From the cell containing the given text, extract its center point as [X, Y] coordinate. 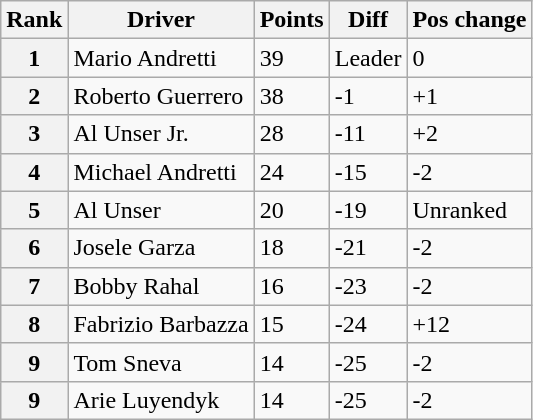
Rank [34, 20]
-19 [368, 210]
Unranked [470, 210]
-1 [368, 96]
Michael Andretti [161, 172]
1 [34, 58]
18 [292, 248]
2 [34, 96]
+2 [470, 134]
16 [292, 286]
Al Unser Jr. [161, 134]
-24 [368, 324]
Roberto Guerrero [161, 96]
Diff [368, 20]
-23 [368, 286]
+1 [470, 96]
Points [292, 20]
39 [292, 58]
Leader [368, 58]
-11 [368, 134]
Tom Sneva [161, 362]
Fabrizio Barbazza [161, 324]
8 [34, 324]
28 [292, 134]
Pos change [470, 20]
Josele Garza [161, 248]
Arie Luyendyk [161, 400]
7 [34, 286]
5 [34, 210]
-15 [368, 172]
6 [34, 248]
20 [292, 210]
38 [292, 96]
4 [34, 172]
Driver [161, 20]
+12 [470, 324]
Mario Andretti [161, 58]
Bobby Rahal [161, 286]
0 [470, 58]
Al Unser [161, 210]
24 [292, 172]
15 [292, 324]
-21 [368, 248]
3 [34, 134]
